Detect which cell encompasses the target text, then output its [x, y] center coordinate. 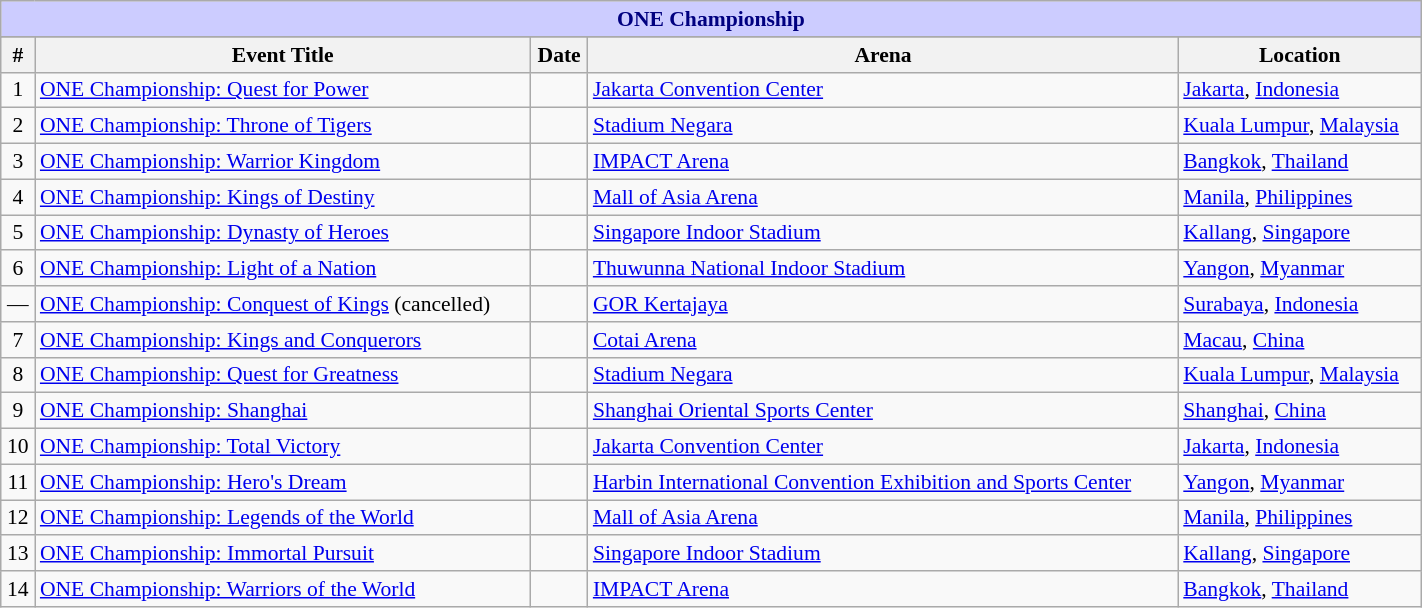
ONE Championship: Dynasty of Heroes [283, 233]
ONE Championship: Conquest of Kings (cancelled) [283, 304]
ONE Championship: Quest for Greatness [283, 375]
Shanghai Oriental Sports Center [883, 411]
Arena [883, 55]
14 [18, 589]
Thuwunna National Indoor Stadium [883, 269]
7 [18, 340]
ONE Championship: Throne of Tigers [283, 126]
ONE Championship: Legends of the World [283, 518]
1 [18, 90]
9 [18, 411]
Surabaya, Indonesia [1300, 304]
ONE Championship: Kings and Conquerors [283, 340]
Date [558, 55]
Harbin International Convention Exhibition and Sports Center [883, 482]
2 [18, 126]
ONE Championship: Immortal Pursuit [283, 554]
ONE Championship: Warrior Kingdom [283, 162]
13 [18, 554]
3 [18, 162]
Macau, China [1300, 340]
11 [18, 482]
6 [18, 269]
— [18, 304]
Cotai Arena [883, 340]
ONE Championship: Kings of Destiny [283, 197]
5 [18, 233]
# [18, 55]
ONE Championship: Light of a Nation [283, 269]
ONE Championship: Quest for Power [283, 90]
ONE Championship: Shanghai [283, 411]
ONE Championship [711, 19]
10 [18, 447]
ONE Championship: Hero's Dream [283, 482]
ONE Championship: Total Victory [283, 447]
Shanghai, China [1300, 411]
Event Title [283, 55]
Location [1300, 55]
4 [18, 197]
12 [18, 518]
ONE Championship: Warriors of the World [283, 589]
GOR Kertajaya [883, 304]
8 [18, 375]
